Search for the cell housing the specified text and yield its (X, Y) center coordinate. 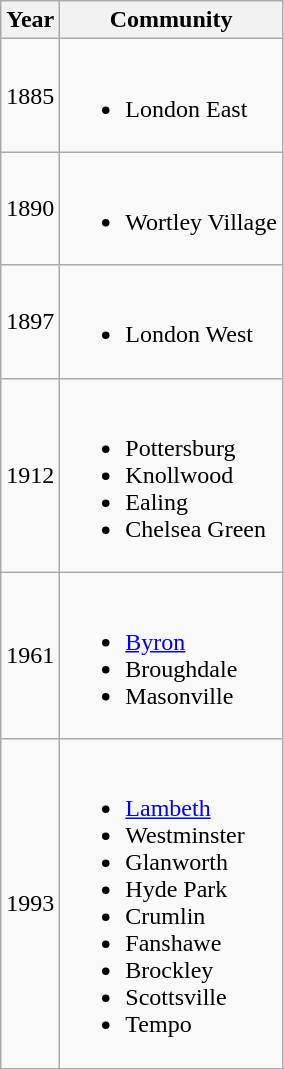
London East (172, 96)
London West (172, 322)
1961 (30, 656)
1993 (30, 904)
1897 (30, 322)
LambethWestminsterGlanworthHyde ParkCrumlinFanshaweBrockleyScottsvilleTempo (172, 904)
1890 (30, 208)
1912 (30, 475)
PottersburgKnollwoodEalingChelsea Green (172, 475)
Year (30, 20)
Wortley Village (172, 208)
ByronBroughdaleMasonville (172, 656)
1885 (30, 96)
Community (172, 20)
